Detect which cell encompasses the target text, then output its (X, Y) center coordinate. 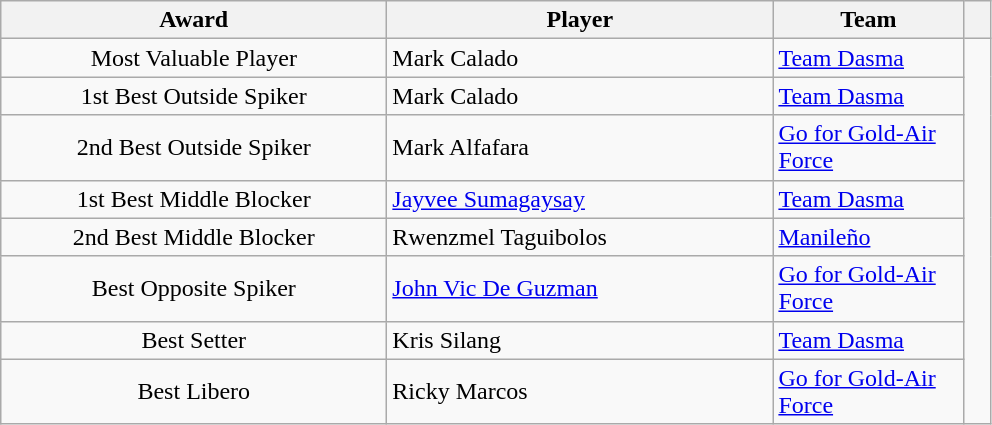
Kris Silang (580, 340)
2nd Best Middle Blocker (194, 237)
Mark Alfafara (580, 148)
Best Libero (194, 392)
Award (194, 20)
Most Valuable Player (194, 58)
1st Best Middle Blocker (194, 199)
Team (868, 20)
1st Best Outside Spiker (194, 96)
Manileño (868, 237)
John Vic De Guzman (580, 288)
Ricky Marcos (580, 392)
2nd Best Outside Spiker (194, 148)
Player (580, 20)
Best Setter (194, 340)
Jayvee Sumagaysay (580, 199)
Rwenzmel Taguibolos (580, 237)
Best Opposite Spiker (194, 288)
